For the text-containing cell, return its midpoint in (x, y) coordinate format. 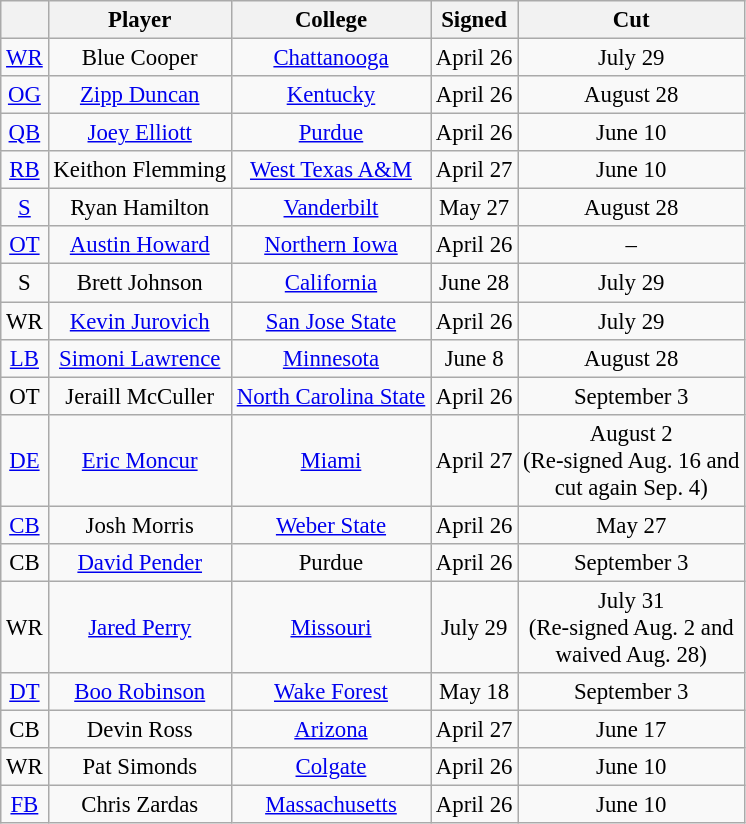
Blue Cooper (140, 58)
Jeraill McCuller (140, 396)
Northern Iowa (330, 245)
Simoni Lawrence (140, 358)
Pat Simonds (140, 767)
DE (24, 460)
Cut (632, 20)
May 18 (474, 692)
June 8 (474, 358)
Keithon Flemming (140, 170)
DT (24, 692)
June 28 (474, 283)
San Jose State (330, 321)
June 17 (632, 729)
Minnesota (330, 358)
Josh Morris (140, 525)
August 2(Re-signed Aug. 16 andcut again Sep. 4) (632, 460)
Chattanooga (330, 58)
Chris Zardas (140, 805)
RB (24, 170)
Zipp Duncan (140, 95)
OG (24, 95)
Kentucky (330, 95)
Signed (474, 20)
Vanderbilt (330, 208)
Wake Forest (330, 692)
Jared Perry (140, 627)
Weber State (330, 525)
North Carolina State (330, 396)
QB (24, 133)
Eric Moncur (140, 460)
Joey Elliott (140, 133)
Player (140, 20)
California (330, 283)
Ryan Hamilton (140, 208)
July 31(Re-signed Aug. 2 andwaived Aug. 28) (632, 627)
Missouri (330, 627)
Miami (330, 460)
– (632, 245)
West Texas A&M (330, 170)
Boo Robinson (140, 692)
Arizona (330, 729)
Kevin Jurovich (140, 321)
College (330, 20)
Massachusetts (330, 805)
LB (24, 358)
Colgate (330, 767)
David Pender (140, 563)
FB (24, 805)
Devin Ross (140, 729)
Austin Howard (140, 245)
Brett Johnson (140, 283)
